Scan for the cell matching the given text and deliver its [X, Y] coordinate at center. 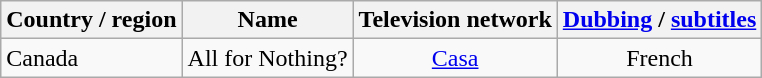
All for Nothing? [268, 58]
Casa [455, 58]
Dubbing / subtitles [659, 20]
Name [268, 20]
Television network [455, 20]
Canada [92, 58]
Country / region [92, 20]
French [659, 58]
